Provide the (X, Y) coordinate of the cell's center where the given text is located.  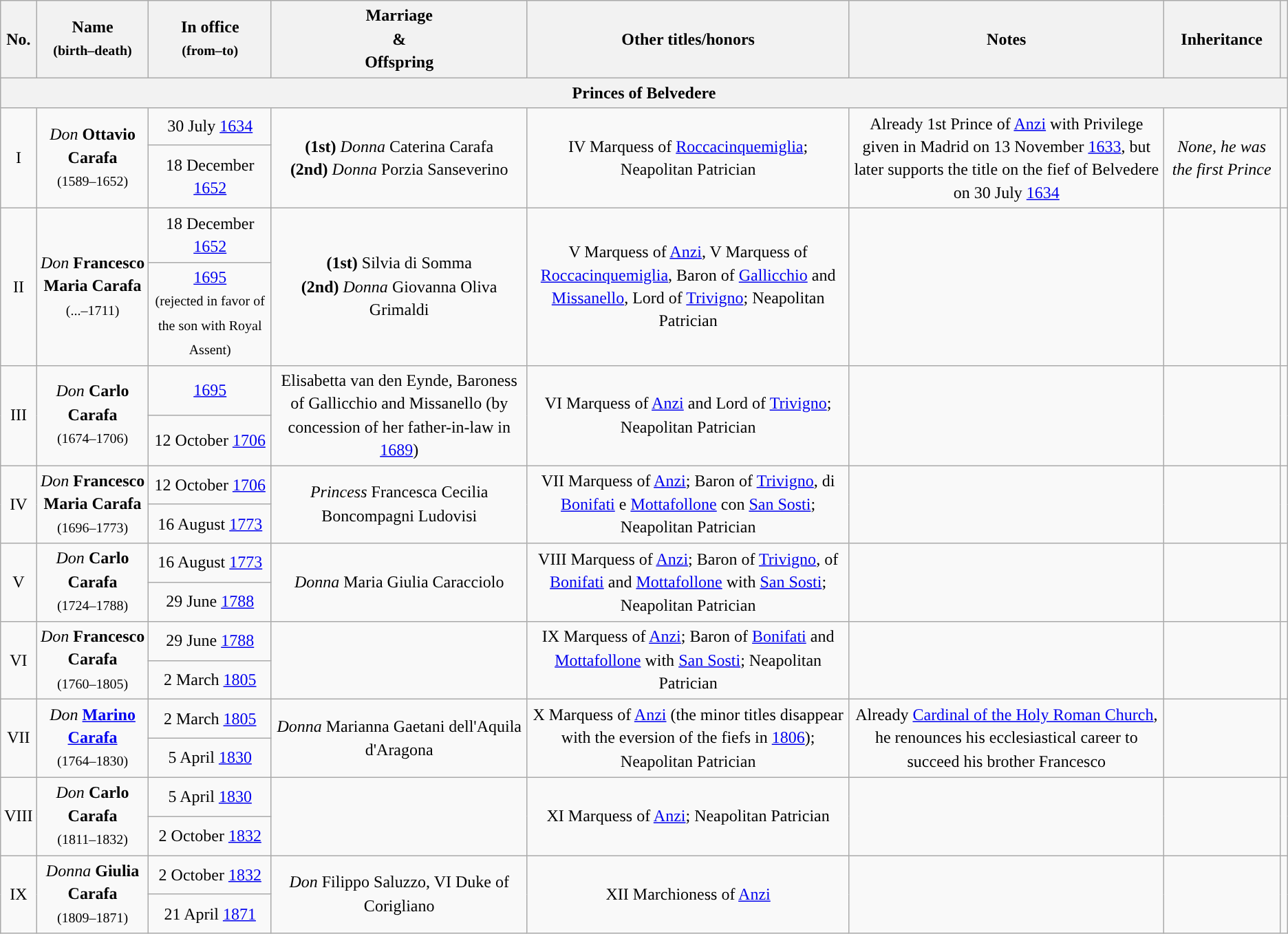
Don Carlo Carafa(1674–1706) (92, 415)
V (19, 582)
Don Francesco Maria Carafa(1696–1773) (92, 505)
XII Marchioness of Anzi (688, 894)
Marriage&Offspring (399, 39)
Don Francesco Carafa(1760–1805) (92, 660)
I (19, 158)
Already Cardinal of the Holy Roman Church, he renounces his ecclesiastical career to succeed his brother Francesco (1006, 739)
Don Carlo Carafa(1811–1832) (92, 816)
III (19, 415)
Name(birth–death) (92, 39)
Other titles/honors (688, 39)
XI Marquess of Anzi; Neapolitan Patrician (688, 816)
Donna Giulia Carafa(1809–1871) (92, 894)
VIII Marquess of Anzi; Baron of Trivigno, of Bonifati and Mottafollone with San Sosti; Neapolitan Patrician (688, 582)
Princes of Belvedere (644, 94)
II (19, 287)
Notes (1006, 39)
(1st) Donna Caterina Carafa(2nd) Donna Porzia Sanseverino (399, 158)
Don Marino Carafa(1764–1830) (92, 739)
VI (19, 660)
1695 (210, 391)
Princess Francesca Cecilia Boncompagni Ludovisi (399, 505)
21 April 1871 (210, 913)
IV (19, 505)
VII (19, 739)
In office(from–to) (210, 39)
V Marquess of Anzi, V Marquess of Roccacinquemiglia, Baron of Gallicchio and Missanello, Lord of Trivigno; Neapolitan Patrician (688, 287)
30 July 1634 (210, 127)
Don Carlo Carafa(1724–1788) (92, 582)
Inheritance (1222, 39)
Already 1st Prince of Anzi with Privilege given in Madrid on 13 November 1633, but later supports the title on the fief of Belvedere on 30 July 1634 (1006, 158)
X Marquess of Anzi (the minor titles disappear with the eversion of the fiefs in 1806); Neapolitan Patrician (688, 739)
IV Marquess of Roccacinquemiglia; Neapolitan Patrician (688, 158)
Don Francesco Maria Carafa(...–1711) (92, 287)
IX Marquess of Anzi; Baron of Bonifati and Mottafollone with San Sosti; Neapolitan Patrician (688, 660)
Donna Marianna Gaetani dell'Aquila d'Aragona (399, 739)
VIII (19, 816)
(1st) Silvia di Somma(2nd) Donna Giovanna Oliva Grimaldi (399, 287)
VII Marquess of Anzi; Baron of Trivigno, di Bonifati e Mottafollone con San Sosti; Neapolitan Patrician (688, 505)
VI Marquess of Anzi and Lord of Trivigno; Neapolitan Patrician (688, 415)
Don Filippo Saluzzo, VI Duke of Corigliano (399, 894)
No. (19, 39)
1695(rejected in favor of the son with Royal Assent) (210, 314)
Donna Maria Giulia Caracciolo (399, 582)
IX (19, 894)
None, he was the first Prince (1222, 158)
Don Ottavio Carafa(1589–1652) (92, 158)
Elisabetta van den Eynde, Baroness of Gallicchio and Missanello (by concession of her father-in-law in 1689) (399, 415)
